Capture the cell that displays the provided text and extract its (x, y) central coordinate. 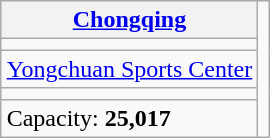
Capacity: 25,017 (130, 118)
Chongqing (130, 20)
Yongchuan Sports Center (130, 69)
